Return (x, y) of the center of cell containing provided text 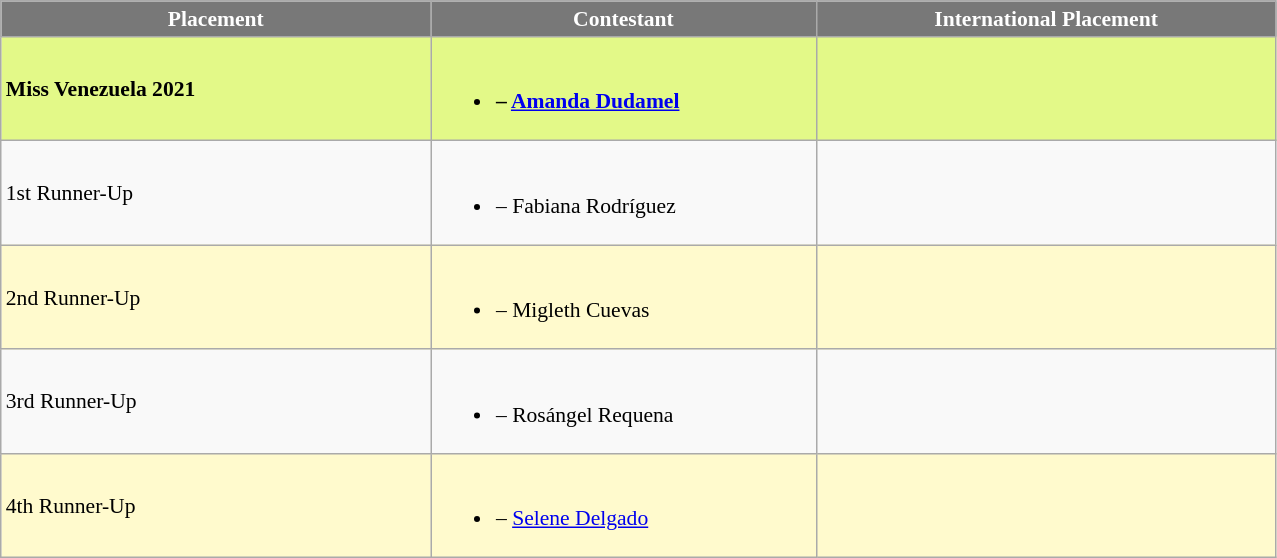
3rd Runner-Up (216, 402)
Miss Venezuela 2021 (216, 89)
2nd Runner-Up (216, 297)
– Migleth Cuevas (624, 297)
Contestant (624, 19)
1st Runner-Up (216, 193)
– Fabiana Rodríguez (624, 193)
– Rosángel Requena (624, 402)
Placement (216, 19)
International Placement (1046, 19)
– Amanda Dudamel (624, 89)
4th Runner-Up (216, 506)
– Selene Delgado (624, 506)
